Pinpoint the cell where the given text exists, returning its [x, y] midpoint coordinate. 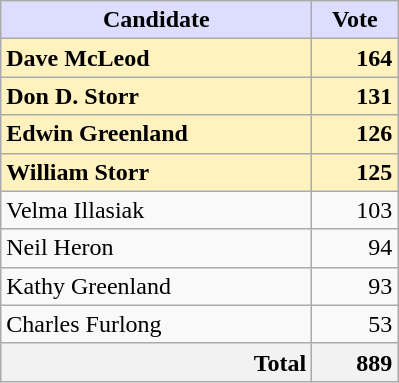
Total [156, 362]
Charles Furlong [156, 324]
Edwin Greenland [156, 134]
94 [355, 248]
Dave McLeod [156, 58]
131 [355, 96]
93 [355, 286]
125 [355, 172]
Kathy Greenland [156, 286]
Candidate [156, 20]
William Storr [156, 172]
Neil Heron [156, 248]
Velma Illasiak [156, 210]
126 [355, 134]
103 [355, 210]
Don D. Storr [156, 96]
889 [355, 362]
Vote [355, 20]
53 [355, 324]
164 [355, 58]
